Return the [X, Y] coordinate for the center point of the cell that contains the specified text.  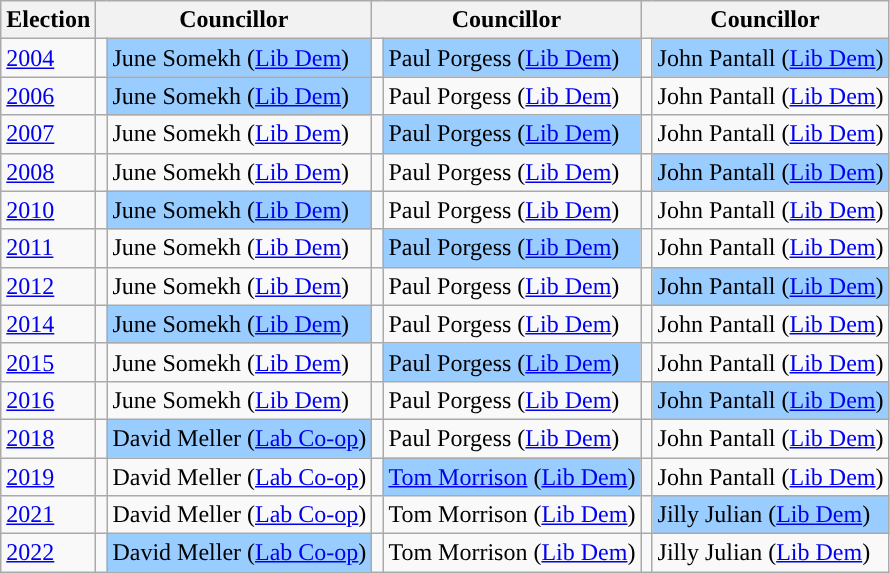
2012 [48, 286]
2007 [48, 134]
2011 [48, 248]
2021 [48, 515]
2022 [48, 553]
2019 [48, 477]
2010 [48, 210]
Election [48, 20]
2014 [48, 324]
2016 [48, 400]
2006 [48, 96]
2015 [48, 362]
2018 [48, 438]
2008 [48, 172]
2004 [48, 58]
